Capture the cell that displays the provided text and extract its (x, y) central coordinate. 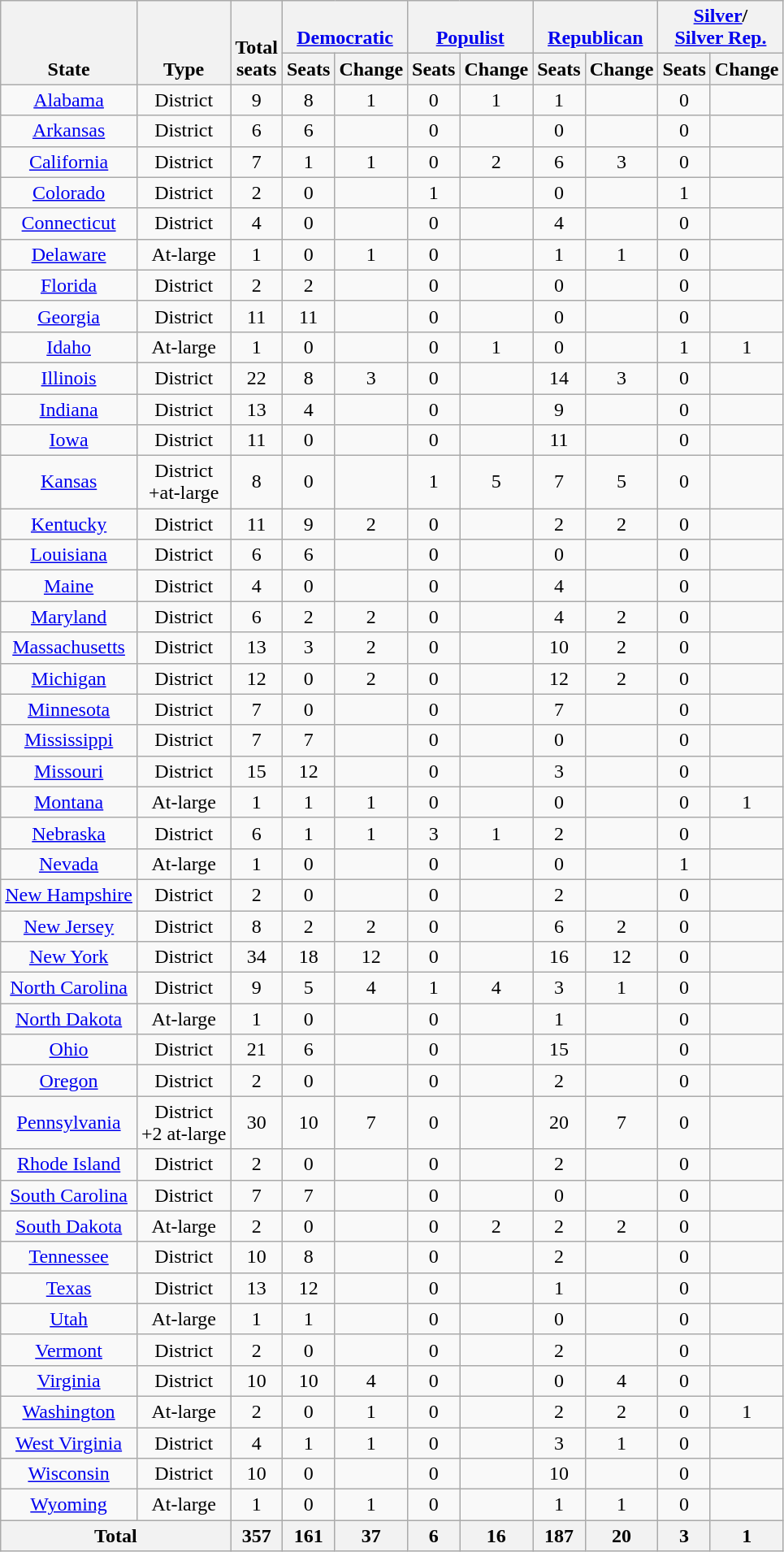
New Jersey (69, 926)
Iowa (69, 440)
North Carolina (69, 988)
Indiana (69, 409)
Washington (69, 1411)
Ohio (69, 1050)
Maine (69, 586)
Virginia (69, 1381)
Minnesota (69, 709)
161 (308, 1536)
Democratic (344, 28)
Type (184, 42)
Illinois (69, 378)
South Dakota (69, 1226)
New York (69, 957)
Michigan (69, 678)
Tennessee (69, 1257)
Alabama (69, 100)
Idaho (69, 347)
Louisiana (69, 555)
187 (559, 1536)
Nevada (69, 864)
22 (257, 378)
Colorado (69, 193)
Pennsylvania (69, 1123)
34 (257, 957)
Vermont (69, 1350)
Montana (69, 802)
Georgia (69, 316)
Missouri (69, 771)
Delaware (69, 254)
Florida (69, 285)
357 (257, 1536)
Silver/Silver Rep. (721, 28)
Rhode Island (69, 1164)
Texas (69, 1288)
Total (115, 1536)
District+at-large (184, 483)
Wyoming (69, 1505)
Republican (596, 28)
Nebraska (69, 833)
Connecticut (69, 223)
37 (371, 1536)
14 (559, 378)
State (69, 42)
Maryland (69, 617)
Kentucky (69, 524)
30 (257, 1123)
California (69, 162)
21 (257, 1050)
Totalseats (257, 42)
District+2 at-large (184, 1123)
Mississippi (69, 740)
South Carolina (69, 1195)
18 (308, 957)
North Dakota (69, 1019)
West Virginia (69, 1442)
Arkansas (69, 131)
Utah (69, 1319)
Wisconsin (69, 1474)
Populist (470, 28)
New Hampshire (69, 895)
Oregon (69, 1081)
Kansas (69, 483)
Massachusetts (69, 648)
